Identify which cell holds the provided text, then report its [X, Y] central coordinate. 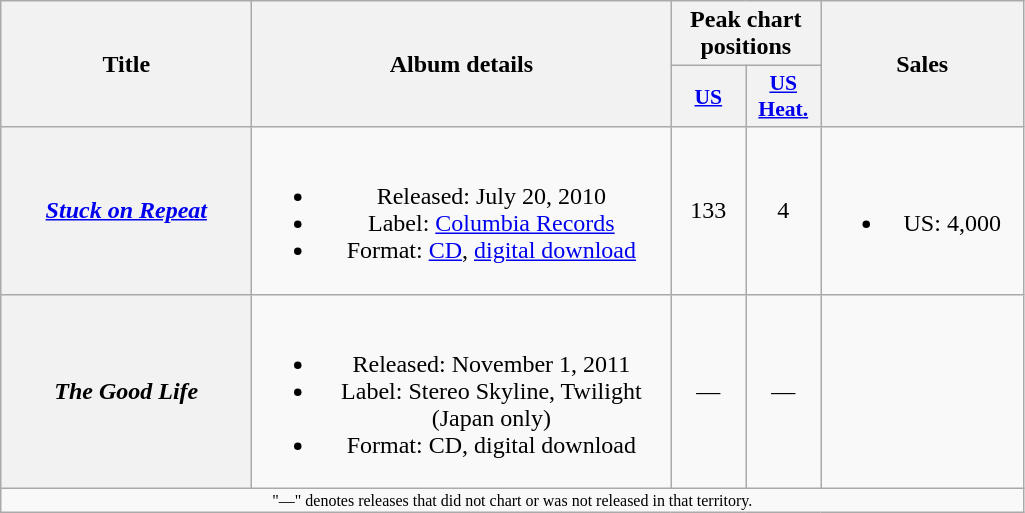
US: 4,000 [922, 210]
"—" denotes releases that did not chart or was not released in that territory. [512, 500]
Peak chart positions [746, 34]
Released: November 1, 2011Label: Stereo Skyline, Twilight (Japan only)Format: CD, digital download [462, 391]
Stuck on Repeat [126, 210]
The Good Life [126, 391]
133 [708, 210]
US [708, 96]
4 [784, 210]
USHeat. [784, 96]
Released: July 20, 2010Label: Columbia RecordsFormat: CD, digital download [462, 210]
Title [126, 64]
Sales [922, 64]
Album details [462, 64]
